Return (x, y) of the center of cell containing provided text 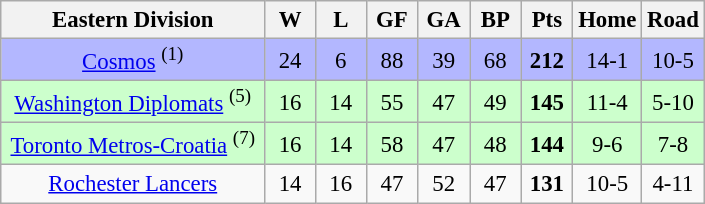
14-1 (608, 60)
88 (392, 60)
GF (392, 20)
Washington Diplomats (5) (133, 102)
Road (674, 20)
GA (444, 20)
Pts (547, 20)
5-10 (674, 102)
Cosmos (1) (133, 60)
55 (392, 102)
6 (340, 60)
7-8 (674, 144)
BP (496, 20)
24 (290, 60)
Toronto Metros-Croatia (7) (133, 144)
W (290, 20)
Rochester Lancers (133, 184)
48 (496, 144)
131 (547, 184)
49 (496, 102)
Eastern Division (133, 20)
Home (608, 20)
4-11 (674, 184)
9-6 (608, 144)
58 (392, 144)
39 (444, 60)
144 (547, 144)
L (340, 20)
11-4 (608, 102)
145 (547, 102)
68 (496, 60)
212 (547, 60)
52 (444, 184)
